Identify which cell holds the provided text, then report its (X, Y) central coordinate. 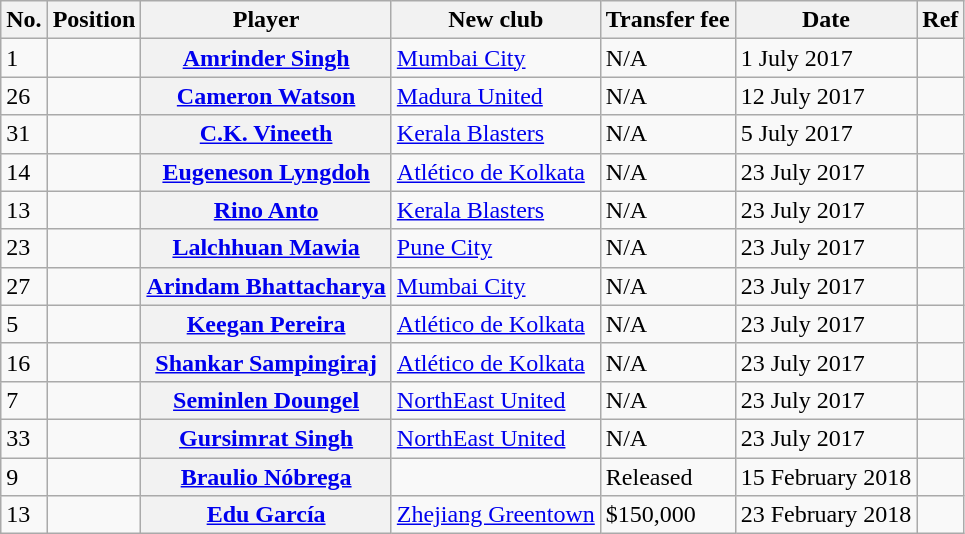
C.K. Vineeth (266, 134)
Madura United (496, 96)
27 (24, 286)
Edu García (266, 515)
23 (24, 248)
1 July 2017 (826, 58)
Braulio Nóbrega (266, 477)
Arindam Bhattacharya (266, 286)
9 (24, 477)
31 (24, 134)
Date (826, 20)
Cameron Watson (266, 96)
Amrinder Singh (266, 58)
23 February 2018 (826, 515)
Rino Anto (266, 210)
Transfer fee (668, 20)
Keegan Pereira (266, 324)
7 (24, 400)
12 July 2017 (826, 96)
15 February 2018 (826, 477)
Eugeneson Lyngdoh (266, 172)
Shankar Sampingiraj (266, 362)
16 (24, 362)
Lalchhuan Mawia (266, 248)
26 (24, 96)
Released (668, 477)
5 July 2017 (826, 134)
Player (266, 20)
1 (24, 58)
Seminlen Doungel (266, 400)
33 (24, 438)
Pune City (496, 248)
Zhejiang Greentown (496, 515)
5 (24, 324)
Position (94, 20)
New club (496, 20)
$150,000 (668, 515)
14 (24, 172)
No. (24, 20)
Gursimrat Singh (266, 438)
Ref (940, 20)
